Locate the cell with the specified text and output its (x, y) center coordinate. 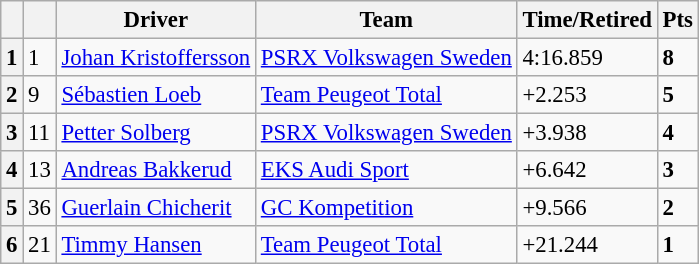
21 (40, 245)
+6.642 (587, 170)
Johan Kristoffersson (156, 58)
13 (40, 170)
Sébastien Loeb (156, 95)
+21.244 (587, 245)
GC Kompetition (386, 208)
11 (40, 133)
Team (386, 20)
+3.938 (587, 133)
Timmy Hansen (156, 245)
Driver (156, 20)
9 (40, 95)
Petter Solberg (156, 133)
+9.566 (587, 208)
Pts (678, 20)
8 (678, 58)
Time/Retired (587, 20)
36 (40, 208)
Andreas Bakkerud (156, 170)
+2.253 (587, 95)
EKS Audi Sport (386, 170)
Guerlain Chicherit (156, 208)
4:16.859 (587, 58)
6 (12, 245)
